Return the (X, Y) coordinate for the center point of the cell that contains the specified text.  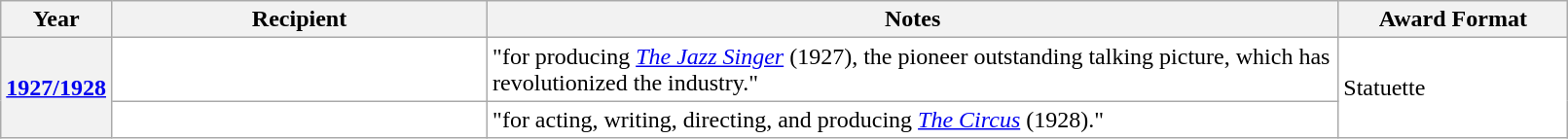
"for producing The Jazz Singer (1927), the pioneer outstanding talking picture, which has revolutionized the industry." (913, 70)
Statuette (1453, 87)
Recipient (299, 19)
Notes (913, 19)
"for acting, writing, directing, and producing The Circus (1928)." (913, 120)
Year (56, 19)
1927/1928 (56, 87)
Award Format (1453, 19)
